Locate the cell with the specified text and output its (X, Y) center coordinate. 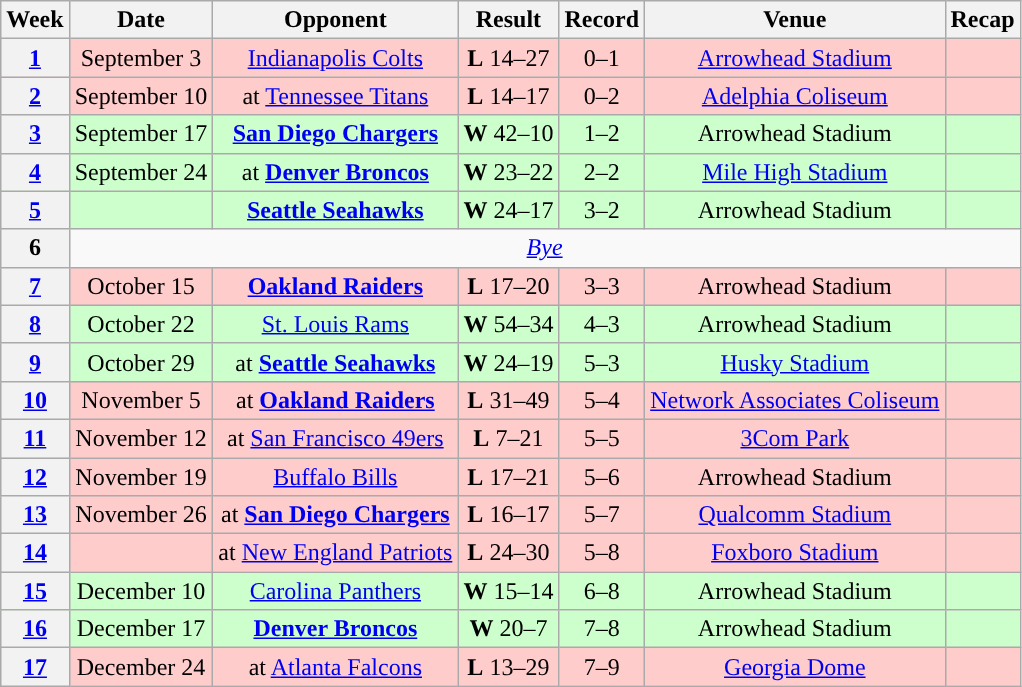
5–5 (602, 438)
December 17 (141, 629)
W 23–22 (508, 172)
L 14–27 (508, 58)
Bye (544, 248)
2–2 (602, 172)
Result (508, 20)
Qualcomm Stadium (795, 515)
September 10 (141, 96)
Venue (795, 20)
11 (35, 438)
3–2 (602, 210)
5 (35, 210)
17 (35, 667)
Recap (982, 20)
St. Louis Rams (336, 324)
6–8 (602, 591)
1–2 (602, 134)
2 (35, 96)
12 (35, 477)
6 (35, 248)
November 19 (141, 477)
W 24–17 (508, 210)
Husky Stadium (795, 362)
Date (141, 20)
0–2 (602, 96)
L 24–30 (508, 553)
3–3 (602, 286)
7 (35, 286)
W 42–10 (508, 134)
0–1 (602, 58)
5–4 (602, 400)
1 (35, 58)
Foxboro Stadium (795, 553)
W 15–14 (508, 591)
Buffalo Bills (336, 477)
at Tennessee Titans (336, 96)
L 16–17 (508, 515)
W 54–34 (508, 324)
5–7 (602, 515)
at New England Patriots (336, 553)
at Oakland Raiders (336, 400)
at Seattle Seahawks (336, 362)
Record (602, 20)
at San Diego Chargers (336, 515)
W 20–7 (508, 629)
at San Francisco 49ers (336, 438)
15 (35, 591)
Oakland Raiders (336, 286)
October 15 (141, 286)
7–9 (602, 667)
November 26 (141, 515)
Network Associates Coliseum (795, 400)
L 31–49 (508, 400)
Denver Broncos (336, 629)
4 (35, 172)
9 (35, 362)
December 10 (141, 591)
14 (35, 553)
Adelphia Coliseum (795, 96)
W 24–19 (508, 362)
Seattle Seahawks (336, 210)
L 13–29 (508, 667)
at Atlanta Falcons (336, 667)
Week (35, 20)
December 24 (141, 667)
September 17 (141, 134)
3 (35, 134)
4–3 (602, 324)
3Com Park (795, 438)
November 12 (141, 438)
September 3 (141, 58)
Carolina Panthers (336, 591)
L 7–21 (508, 438)
Mile High Stadium (795, 172)
San Diego Chargers (336, 134)
5–8 (602, 553)
L 14–17 (508, 96)
10 (35, 400)
7–8 (602, 629)
November 5 (141, 400)
L 17–20 (508, 286)
Opponent (336, 20)
Georgia Dome (795, 667)
L 17–21 (508, 477)
September 24 (141, 172)
5–3 (602, 362)
October 29 (141, 362)
13 (35, 515)
5–6 (602, 477)
8 (35, 324)
16 (35, 629)
Indianapolis Colts (336, 58)
October 22 (141, 324)
at Denver Broncos (336, 172)
